Return the [X, Y] coordinate for the center point of the cell that contains the specified text.  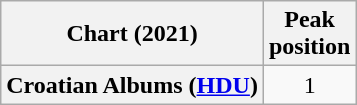
1 [309, 85]
Croatian Albums (HDU) [132, 85]
Peakposition [309, 34]
Chart (2021) [132, 34]
